Provide the (x, y) coordinate of the cell's center where the given text is located.  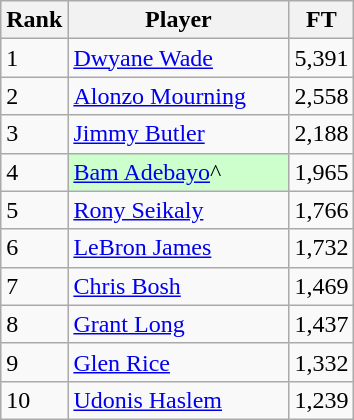
2 (34, 96)
2,188 (322, 134)
Bam Adebayo^ (178, 172)
5 (34, 210)
Udonis Haslem (178, 400)
Player (178, 20)
Rony Seikaly (178, 210)
1,332 (322, 362)
LeBron James (178, 248)
1,239 (322, 400)
10 (34, 400)
Dwyane Wade (178, 58)
Grant Long (178, 324)
1,469 (322, 286)
1,766 (322, 210)
3 (34, 134)
4 (34, 172)
9 (34, 362)
Jimmy Butler (178, 134)
1,965 (322, 172)
6 (34, 248)
8 (34, 324)
7 (34, 286)
Chris Bosh (178, 286)
1,437 (322, 324)
5,391 (322, 58)
2,558 (322, 96)
Alonzo Mourning (178, 96)
Glen Rice (178, 362)
1 (34, 58)
FT (322, 20)
Rank (34, 20)
1,732 (322, 248)
